Detect which cell encompasses the target text, then output its [x, y] center coordinate. 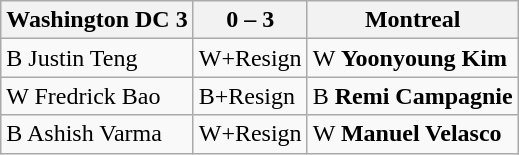
B Remi Campagnie [412, 96]
W Yoonyoung Kim [412, 58]
Washington DC 3 [97, 20]
B Ashish Varma [97, 134]
B+Resign [250, 96]
0 – 3 [250, 20]
B Justin Teng [97, 58]
W Manuel Velasco [412, 134]
Montreal [412, 20]
W Fredrick Bao [97, 96]
